Determine the [X, Y] coordinate at the center of the cell enclosing the given text.  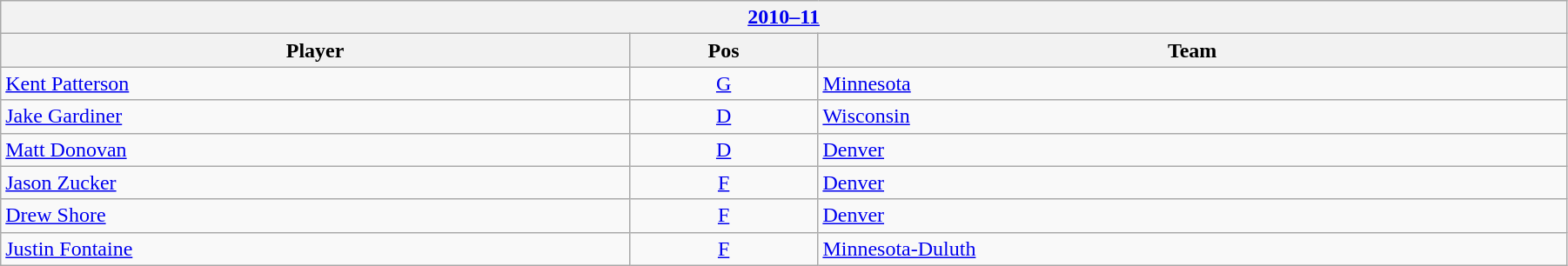
Pos [723, 50]
Wisconsin [1192, 116]
Jason Zucker [315, 183]
Matt Donovan [315, 150]
Kent Patterson [315, 83]
Justin Fontaine [315, 249]
2010–11 [784, 17]
Minnesota-Duluth [1192, 249]
Drew Shore [315, 216]
Team [1192, 50]
Player [315, 50]
Minnesota [1192, 83]
Jake Gardiner [315, 116]
G [723, 83]
